Locate the cell with the specified text and output its (x, y) center coordinate. 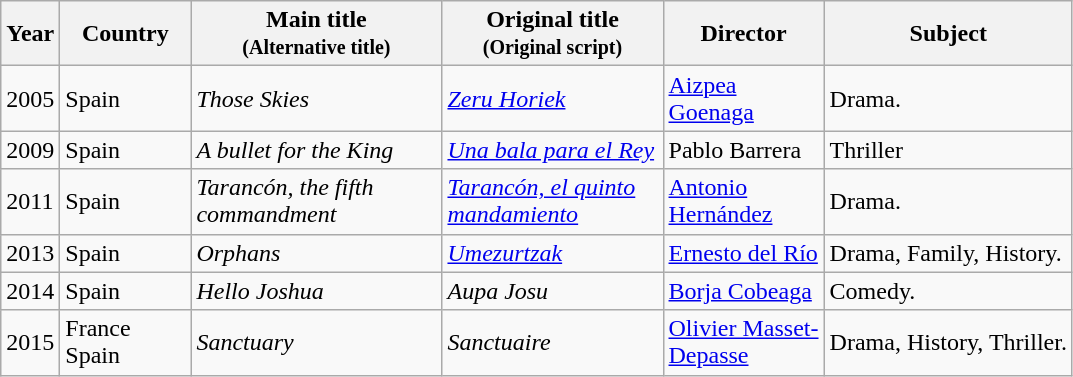
Sanctuary (316, 342)
Sanctuaire (552, 342)
Una bala para el Rey (552, 150)
Ernesto del Río (744, 253)
Subject (948, 34)
2014 (30, 291)
Aupa Josu (552, 291)
A bullet for the King (316, 150)
Main title(Alternative title) (316, 34)
2005 (30, 98)
Borja Cobeaga (744, 291)
Country (126, 34)
Those Skies (316, 98)
Drama, Family, History. (948, 253)
Tarancón, el quinto mandamiento (552, 202)
2013 (30, 253)
Umezurtzak (552, 253)
Original title(Original script) (552, 34)
Pablo Barrera (744, 150)
2009 (30, 150)
Olivier Masset-Depasse (744, 342)
Drama, History, Thriller. (948, 342)
Thriller (948, 150)
Antonio Hernández (744, 202)
Director (744, 34)
FranceSpain (126, 342)
Hello Joshua (316, 291)
Tarancón, the fifth commandment (316, 202)
Zeru Horiek (552, 98)
Aizpea Goenaga (744, 98)
Orphans (316, 253)
Comedy. (948, 291)
Year (30, 34)
2015 (30, 342)
2011 (30, 202)
